From the cell containing the given text, extract its center point as [X, Y] coordinate. 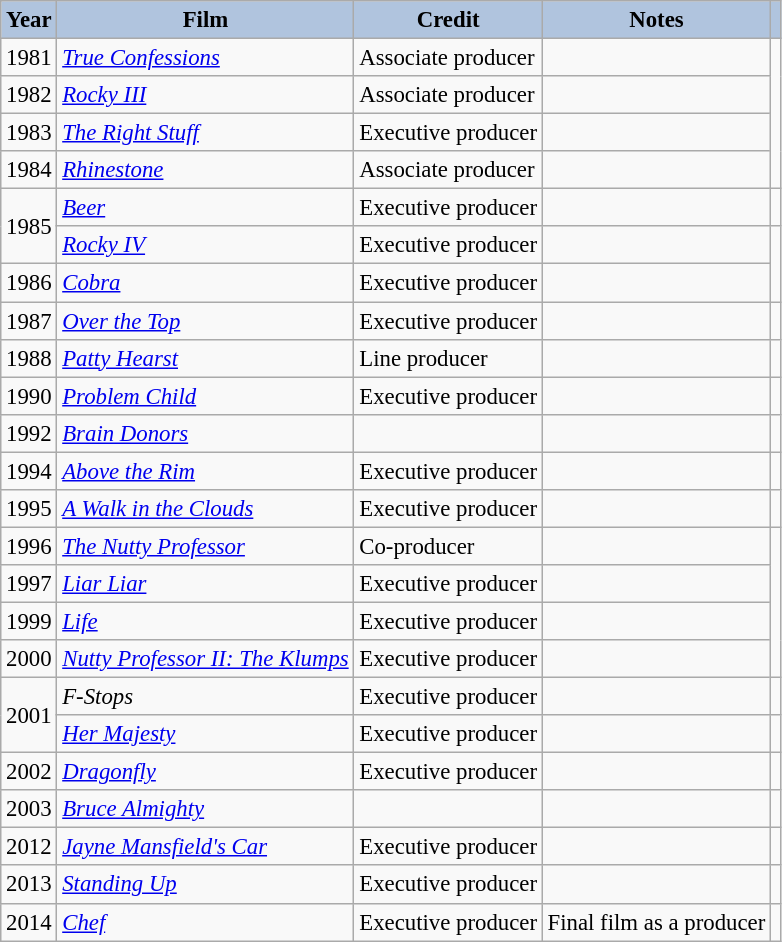
1995 [29, 509]
Rhinestone [206, 170]
Bruce Almighty [206, 809]
1986 [29, 283]
Nutty Professor II: The Klumps [206, 659]
2001 [29, 716]
1988 [29, 358]
The Nutty Professor [206, 546]
Patty Hearst [206, 358]
Her Majesty [206, 734]
1997 [29, 584]
Credit [448, 20]
2000 [29, 659]
A Walk in the Clouds [206, 509]
Problem Child [206, 396]
1982 [29, 95]
1987 [29, 321]
2003 [29, 809]
Cobra [206, 283]
Over the Top [206, 321]
1985 [29, 226]
2014 [29, 922]
Life [206, 621]
1990 [29, 396]
1992 [29, 433]
Dragonfly [206, 772]
Rocky IV [206, 245]
1983 [29, 133]
Line producer [448, 358]
Jayne Mansfield's Car [206, 847]
2002 [29, 772]
Liar Liar [206, 584]
2013 [29, 885]
Brain Donors [206, 433]
1984 [29, 170]
Co-producer [448, 546]
1981 [29, 58]
The Right Stuff [206, 133]
Standing Up [206, 885]
Final film as a producer [656, 922]
F-Stops [206, 697]
Film [206, 20]
2012 [29, 847]
Rocky III [206, 95]
1996 [29, 546]
1999 [29, 621]
Above the Rim [206, 471]
True Confessions [206, 58]
1994 [29, 471]
Year [29, 20]
Beer [206, 208]
Chef [206, 922]
Notes [656, 20]
